Search for the cell housing the specified text and yield its (x, y) center coordinate. 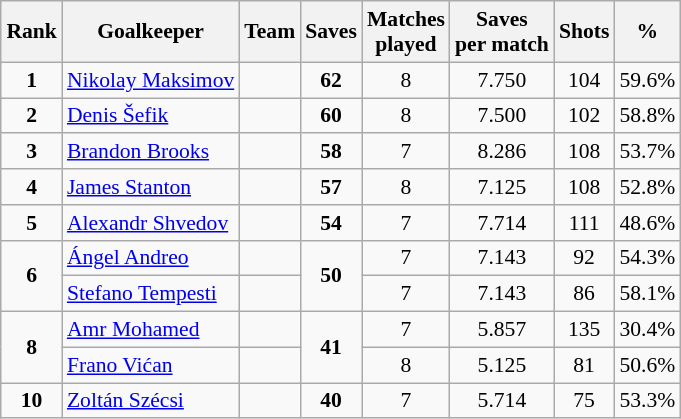
111 (584, 223)
50 (331, 276)
8.286 (502, 152)
7.500 (502, 116)
57 (331, 187)
75 (584, 401)
Brandon Brooks (150, 152)
7.750 (502, 80)
Ángel Andreo (150, 258)
48.6% (647, 223)
7.714 (502, 223)
40 (331, 401)
Amr Mohamed (150, 330)
5 (32, 223)
Frano Vićan (150, 365)
41 (331, 348)
5.857 (502, 330)
86 (584, 294)
135 (584, 330)
52.8% (647, 187)
92 (584, 258)
Rank (32, 32)
53.7% (647, 152)
58.1% (647, 294)
Zoltán Szécsi (150, 401)
50.6% (647, 365)
Savesper match (502, 32)
7.125 (502, 187)
60 (331, 116)
59.6% (647, 80)
4 (32, 187)
30.4% (647, 330)
58 (331, 152)
Saves (331, 32)
2 (32, 116)
102 (584, 116)
Denis Šefik (150, 116)
Alexandr Shvedov (150, 223)
58.8% (647, 116)
6 (32, 276)
54 (331, 223)
81 (584, 365)
Shots (584, 32)
104 (584, 80)
Matchesplayed (406, 32)
Stefano Tempesti (150, 294)
Team (270, 32)
10 (32, 401)
James Stanton (150, 187)
53.3% (647, 401)
Goalkeeper (150, 32)
54.3% (647, 258)
5.125 (502, 365)
5.714 (502, 401)
1 (32, 80)
Nikolay Maksimov (150, 80)
62 (331, 80)
% (647, 32)
3 (32, 152)
